Return (x, y) of the center of cell containing provided text 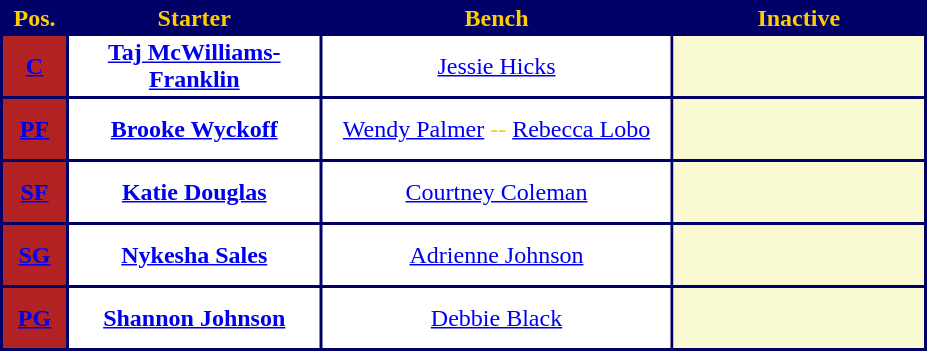
Brooke Wyckoff (194, 129)
Debbie Black (496, 318)
Pos. (34, 18)
Nykesha Sales (194, 255)
Starter (194, 18)
PF (34, 129)
Bench (496, 18)
SG (34, 255)
PG (34, 318)
Inactive (799, 18)
Adrienne Johnson (496, 255)
Shannon Johnson (194, 318)
Taj McWilliams-Franklin (194, 66)
Wendy Palmer -- Rebecca Lobo (496, 129)
Courtney Coleman (496, 192)
SF (34, 192)
C (34, 66)
Jessie Hicks (496, 66)
Katie Douglas (194, 192)
